Identify which cell holds the provided text, then report its [x, y] central coordinate. 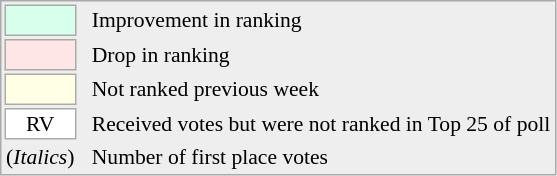
Number of first place votes [320, 156]
(Italics) [40, 156]
RV [40, 124]
Improvement in ranking [320, 20]
Drop in ranking [320, 55]
Not ranked previous week [320, 90]
Received votes but were not ranked in Top 25 of poll [320, 124]
